Search for the cell housing the specified text and yield its [x, y] center coordinate. 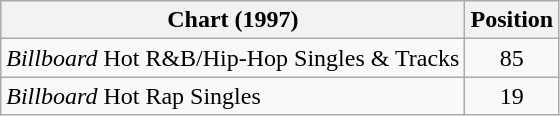
Position [512, 20]
Billboard Hot R&B/Hip-Hop Singles & Tracks [233, 58]
19 [512, 96]
85 [512, 58]
Chart (1997) [233, 20]
Billboard Hot Rap Singles [233, 96]
